For the text-containing cell, return its midpoint in (X, Y) coordinate format. 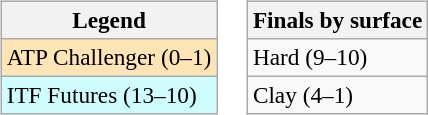
Hard (9–10) (337, 57)
ATP Challenger (0–1) (108, 57)
Legend (108, 20)
Finals by surface (337, 20)
Clay (4–1) (337, 95)
ITF Futures (13–10) (108, 95)
